Detect which cell encompasses the target text, then output its [x, y] center coordinate. 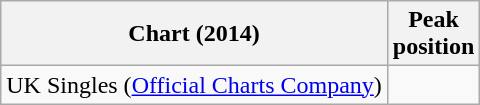
Peakposition [433, 34]
Chart (2014) [194, 34]
UK Singles (Official Charts Company) [194, 85]
